Detect which cell encompasses the target text, then output its [X, Y] center coordinate. 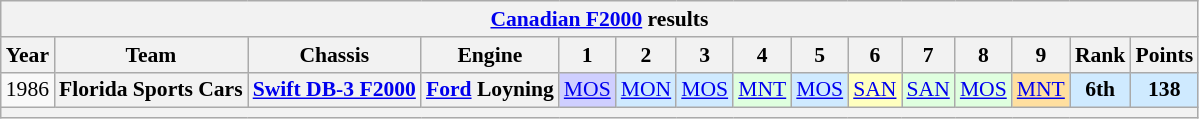
Team [151, 55]
1986 [28, 90]
5 [820, 55]
MON [646, 90]
1 [588, 55]
Year [28, 55]
Chassis [334, 55]
Florida Sports Cars [151, 90]
6th [1100, 90]
Ford Loyning [490, 90]
4 [762, 55]
6 [874, 55]
138 [1164, 90]
Engine [490, 55]
Swift DB-3 F2000 [334, 90]
Points [1164, 55]
8 [984, 55]
2 [646, 55]
Canadian F2000 results [600, 19]
Rank [1100, 55]
3 [704, 55]
7 [928, 55]
9 [1041, 55]
